From the cell containing the given text, extract its center point as [x, y] coordinate. 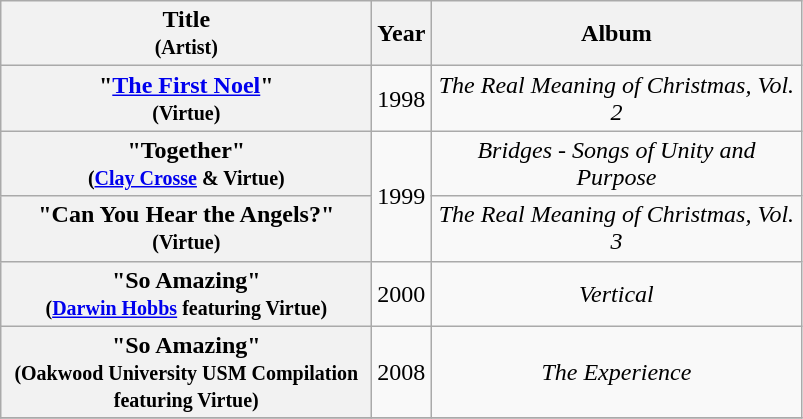
The Real Meaning of Christmas, Vol. 2 [616, 98]
Title(Artist) [186, 34]
Album [616, 34]
Bridges - Songs of Unity and Purpose [616, 164]
"So Amazing"(Oakwood University USM Compilation featuring Virtue) [186, 372]
The Experience [616, 372]
"Together"(Clay Crosse & Virtue) [186, 164]
2008 [402, 372]
Year [402, 34]
1998 [402, 98]
2000 [402, 294]
"So Amazing"(Darwin Hobbs featuring Virtue) [186, 294]
"The First Noel"(Virtue) [186, 98]
"Can You Hear the Angels?"(Virtue) [186, 228]
The Real Meaning of Christmas, Vol. 3 [616, 228]
1999 [402, 196]
Vertical [616, 294]
